Locate the cell with the specified text and output its (x, y) center coordinate. 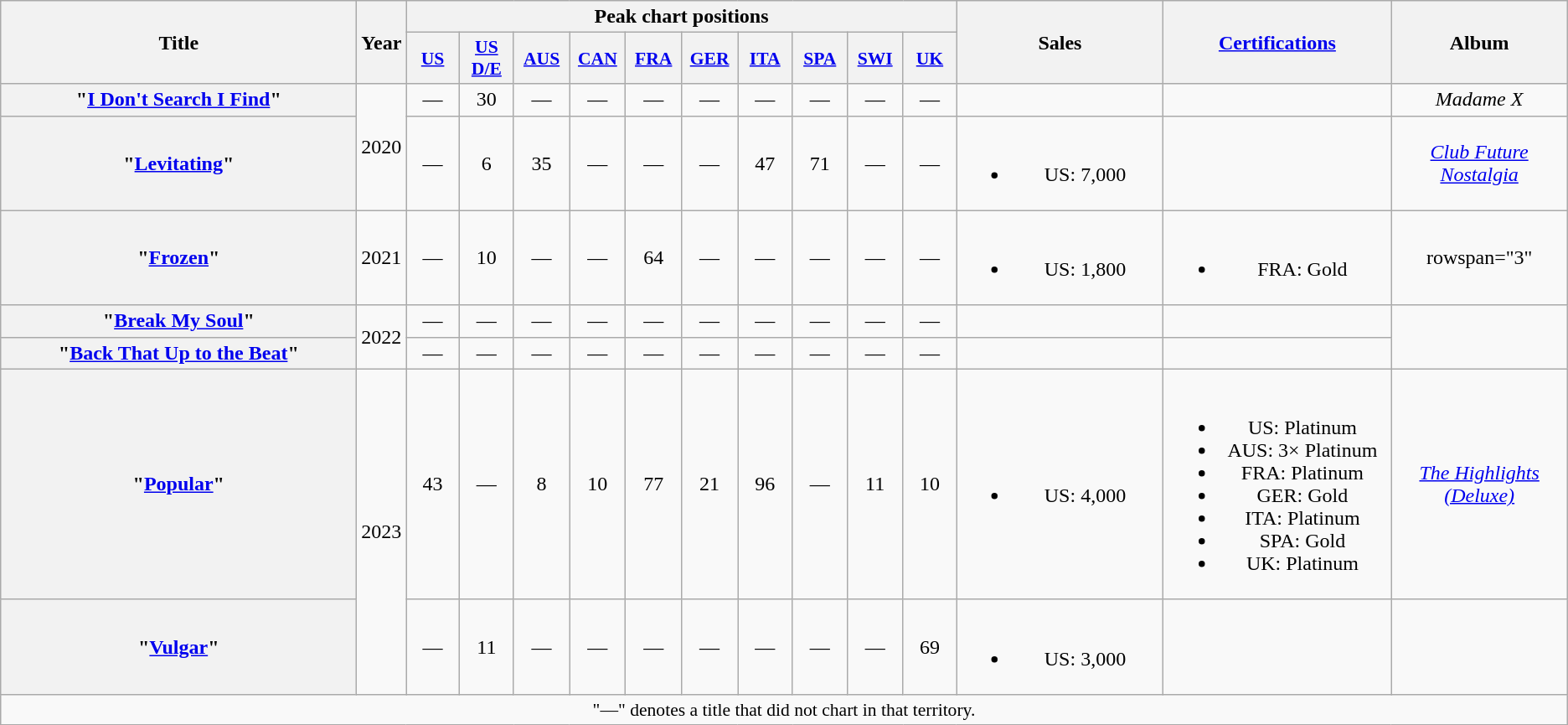
The Highlights (Deluxe) (1479, 484)
Madame X (1479, 100)
64 (653, 258)
"Break My Soul" (179, 321)
43 (432, 484)
FRA: Gold (1277, 258)
AUS (541, 59)
US: 3,000 (1060, 647)
47 (766, 163)
"—" denotes a title that did not chart in that territory. (784, 709)
77 (653, 484)
6 (486, 163)
CAN (598, 59)
US: 1,800 (1060, 258)
2022 (382, 337)
rowspan="3" (1479, 258)
Year (382, 42)
SWI (875, 59)
"Levitating" (179, 163)
2020 (382, 148)
USD/E (486, 59)
US: PlatinumAUS: 3× PlatinumFRA: PlatinumGER: GoldITA: PlatinumSPA: GoldUK: Platinum (1277, 484)
8 (541, 484)
Album (1479, 42)
FRA (653, 59)
US: 4,000 (1060, 484)
2021 (382, 258)
"I Don't Search I Find" (179, 100)
2023 (382, 531)
"Vulgar" (179, 647)
71 (820, 163)
SPA (820, 59)
35 (541, 163)
US (432, 59)
21 (710, 484)
30 (486, 100)
Peak chart positions (682, 17)
Sales (1060, 42)
96 (766, 484)
"Frozen" (179, 258)
"Popular" (179, 484)
69 (930, 647)
US: 7,000 (1060, 163)
Club Future Nostalgia (1479, 163)
UK (930, 59)
Title (179, 42)
"Back That Up to the Beat" (179, 353)
GER (710, 59)
Certifications (1277, 42)
ITA (766, 59)
